Pinpoint the cell where the given text exists, returning its [x, y] midpoint coordinate. 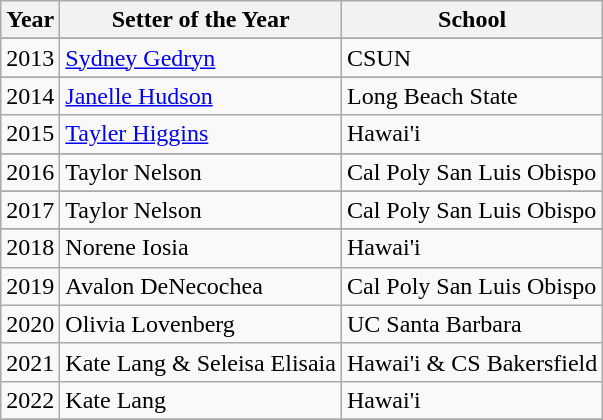
2022 [30, 400]
2017 [30, 210]
Avalon DeNecochea [201, 286]
Janelle Hudson [201, 96]
Year [30, 20]
2016 [30, 172]
Long Beach State [472, 96]
Setter of the Year [201, 20]
2014 [30, 96]
2020 [30, 324]
2013 [30, 58]
Hawai'i & CS Bakersfield [472, 362]
Kate Lang [201, 400]
Olivia Lovenberg [201, 324]
CSUN [472, 58]
UC Santa Barbara [472, 324]
Kate Lang & Seleisa Elisaia [201, 362]
2019 [30, 286]
2018 [30, 248]
2015 [30, 134]
School [472, 20]
Sydney Gedryn [201, 58]
Norene Iosia [201, 248]
2021 [30, 362]
Tayler Higgins [201, 134]
